Output the [X, Y] coordinate of the center of the cell containing the given text.  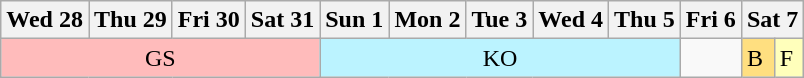
Thu 29 [130, 20]
B [758, 58]
KO [500, 58]
Wed 28 [45, 20]
GS [160, 58]
Wed 4 [571, 20]
F [789, 58]
Tue 3 [500, 20]
Fri 6 [710, 20]
Mon 2 [428, 20]
Sun 1 [354, 20]
Thu 5 [645, 20]
Fri 30 [208, 20]
Sat 31 [282, 20]
Sat 7 [772, 20]
